Pinpoint the cell where the given text exists, returning its (x, y) midpoint coordinate. 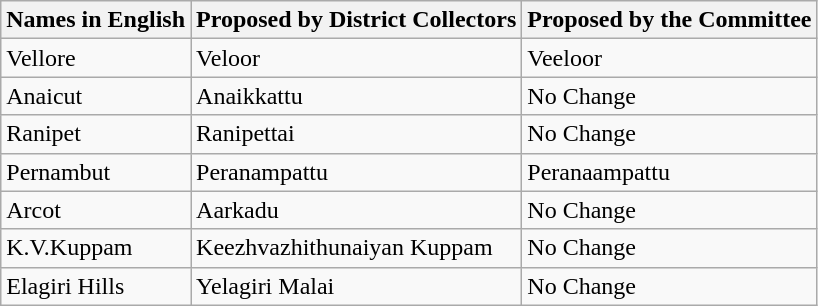
Veeloor (670, 58)
Anaicut (96, 96)
Vellore (96, 58)
Keezhvazhithunaiyan Kuppam (356, 248)
Proposed by the Committee (670, 20)
Aarkadu (356, 210)
Ranipet (96, 134)
Proposed by District Collectors (356, 20)
Elagiri Hills (96, 286)
K.V.Kuppam (96, 248)
Veloor (356, 58)
Arcot (96, 210)
Peranampattu (356, 172)
Pernambut (96, 172)
Anaikkattu (356, 96)
Names in English (96, 20)
Ranipettai (356, 134)
Yelagiri Malai (356, 286)
Peranaampattu (670, 172)
